From the cell containing the given text, extract its center point as (X, Y) coordinate. 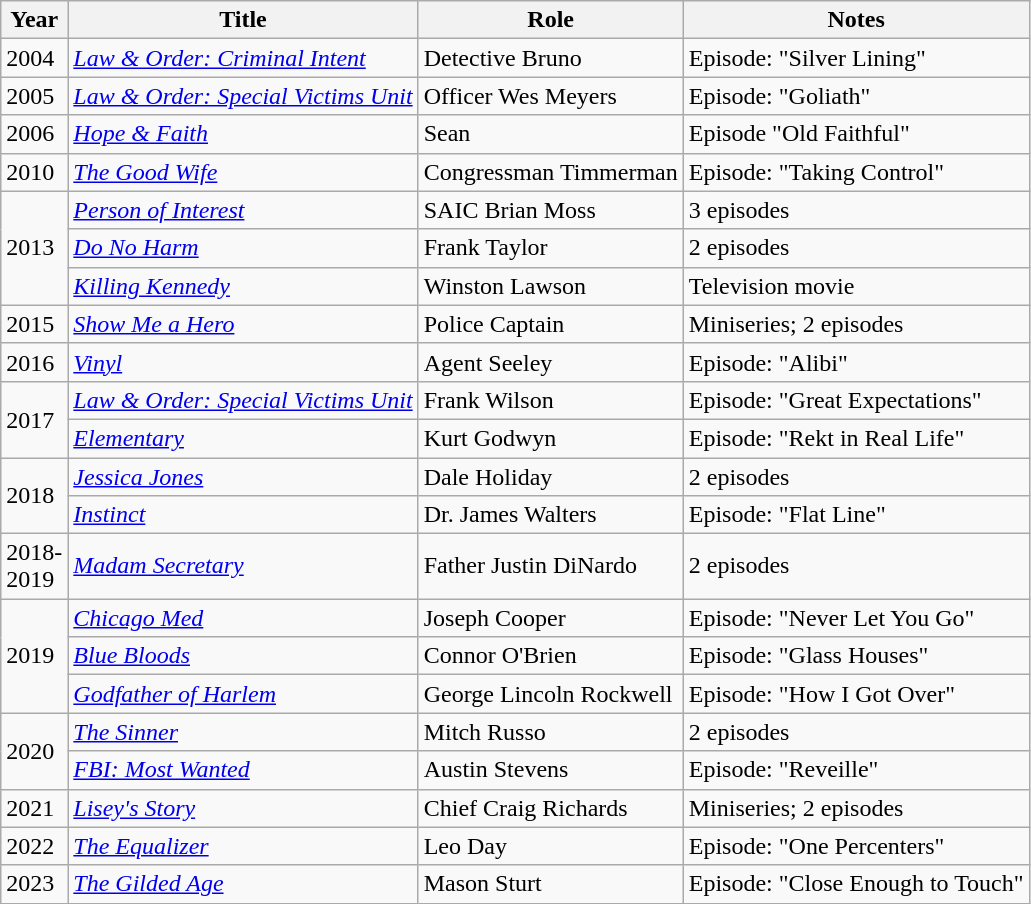
George Lincoln Rockwell (550, 694)
Frank Taylor (550, 248)
3 episodes (856, 210)
Episode: "Never Let You Go" (856, 618)
Frank Wilson (550, 400)
Dr. James Walters (550, 515)
2022 (34, 846)
Officer Wes Meyers (550, 96)
2013 (34, 248)
Mitch Russo (550, 732)
2005 (34, 96)
Winston Lawson (550, 286)
Killing Kennedy (243, 286)
Mason Sturt (550, 884)
Congressman Timmerman (550, 172)
Episode: "Alibi" (856, 362)
Episode: "Taking Control" (856, 172)
Episode: "Flat Line" (856, 515)
Chief Craig Richards (550, 808)
Vinyl (243, 362)
Godfather of Harlem (243, 694)
Madam Secretary (243, 566)
Episode: "How I Got Over" (856, 694)
Episode: "Rekt in Real Life" (856, 438)
Episode: "Glass Houses" (856, 656)
Austin Stevens (550, 770)
Chicago Med (243, 618)
Episode: "Close Enough to Touch" (856, 884)
2020 (34, 751)
Lisey's Story (243, 808)
2023 (34, 884)
Episode: "One Percenters" (856, 846)
The Gilded Age (243, 884)
2016 (34, 362)
Sean (550, 134)
FBI: Most Wanted (243, 770)
2006 (34, 134)
Elementary (243, 438)
2019 (34, 656)
2010 (34, 172)
Father Justin DiNardo (550, 566)
2004 (34, 58)
Episode: "Reveille" (856, 770)
Role (550, 20)
Police Captain (550, 324)
2018-2019 (34, 566)
SAIC Brian Moss (550, 210)
Agent Seeley (550, 362)
2018 (34, 496)
Kurt Godwyn (550, 438)
The Equalizer (243, 846)
The Sinner (243, 732)
Detective Bruno (550, 58)
Title (243, 20)
Hope & Faith (243, 134)
Show Me a Hero (243, 324)
2021 (34, 808)
Notes (856, 20)
Dale Holiday (550, 477)
Year (34, 20)
2015 (34, 324)
Connor O'Brien (550, 656)
Jessica Jones (243, 477)
Television movie (856, 286)
Person of Interest (243, 210)
Episode: "Silver Lining" (856, 58)
2017 (34, 419)
Do No Harm (243, 248)
Leo Day (550, 846)
The Good Wife (243, 172)
Episode: "Great Expectations" (856, 400)
Episode: "Goliath" (856, 96)
Instinct (243, 515)
Law & Order: Criminal Intent (243, 58)
Episode "Old Faithful" (856, 134)
Blue Bloods (243, 656)
Joseph Cooper (550, 618)
